Search for the cell housing the specified text and yield its (X, Y) center coordinate. 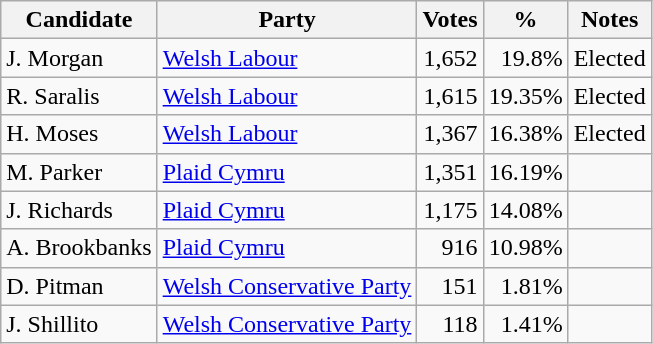
1,615 (450, 96)
19.35% (526, 96)
1,175 (450, 210)
Party (287, 20)
J. Shillito (79, 324)
16.19% (526, 172)
Votes (450, 20)
1,367 (450, 134)
Notes (610, 20)
1.81% (526, 286)
Candidate (79, 20)
1,652 (450, 58)
19.8% (526, 58)
J. Morgan (79, 58)
1.41% (526, 324)
% (526, 20)
14.08% (526, 210)
M. Parker (79, 172)
D. Pitman (79, 286)
151 (450, 286)
H. Moses (79, 134)
A. Brookbanks (79, 248)
16.38% (526, 134)
916 (450, 248)
J. Richards (79, 210)
118 (450, 324)
R. Saralis (79, 96)
1,351 (450, 172)
10.98% (526, 248)
